Pinpoint the cell where the given text exists, returning its [X, Y] midpoint coordinate. 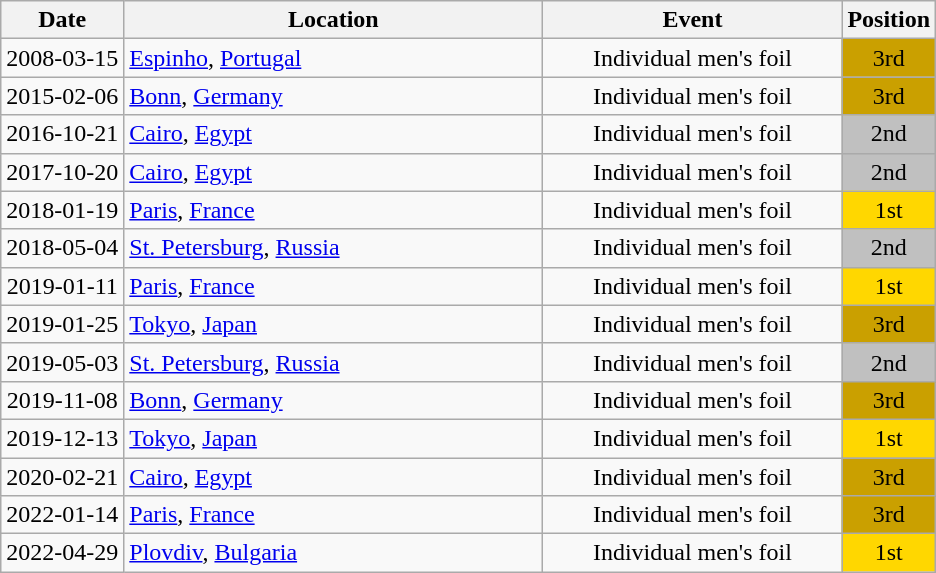
Date [62, 20]
2020-02-21 [62, 477]
Espinho, Portugal [334, 58]
2019-05-03 [62, 362]
2017-10-20 [62, 172]
2018-05-04 [62, 248]
2019-11-08 [62, 400]
Plovdiv, Bulgaria [334, 553]
2022-01-14 [62, 515]
Location [334, 20]
2008-03-15 [62, 58]
2019-12-13 [62, 438]
2022-04-29 [62, 553]
2018-01-19 [62, 210]
2015-02-06 [62, 96]
2019-01-11 [62, 286]
Position [889, 20]
Event [692, 20]
2016-10-21 [62, 134]
2019-01-25 [62, 324]
